Find where the given text appears and provide that cell's center as [X, Y] coordinate. 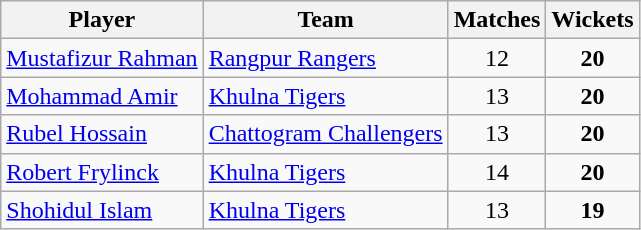
Player [102, 20]
Team [326, 20]
19 [592, 210]
Shohidul Islam [102, 210]
Rangpur Rangers [326, 58]
Chattogram Challengers [326, 134]
Rubel Hossain [102, 134]
Matches [497, 20]
12 [497, 58]
Mohammad Amir [102, 96]
14 [497, 172]
Robert Frylinck [102, 172]
Wickets [592, 20]
Mustafizur Rahman [102, 58]
